Identify which cell holds the provided text, then report its [X, Y] central coordinate. 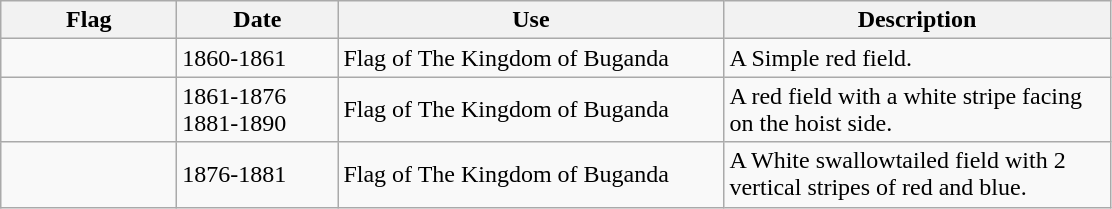
Date [258, 20]
1876-1881 [258, 174]
Flag [89, 20]
A red field with a white stripe facing on the hoist side. [917, 110]
Use [531, 20]
1861-18761881-1890 [258, 110]
A Simple red field. [917, 58]
Description [917, 20]
A White swallowtailed field with 2 vertical stripes of red and blue. [917, 174]
1860-1861 [258, 58]
